For the text-containing cell, return its midpoint in [x, y] coordinate format. 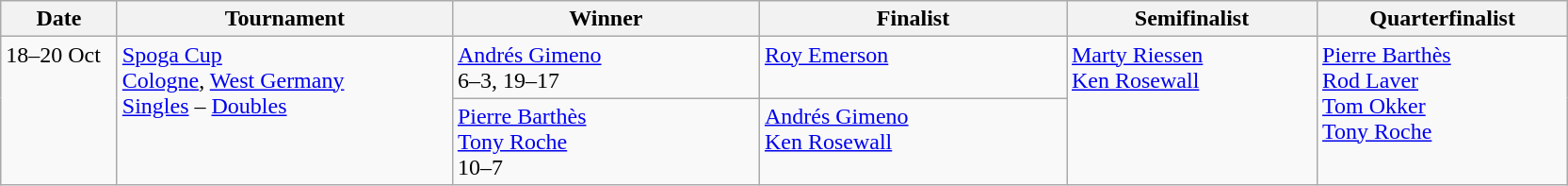
Winner [606, 19]
Andrés Gimeno 6–3, 19–17 [606, 68]
Spoga CupCologne, West GermanySingles – Doubles [284, 111]
Andrés Gimeno Ken Rosewall [913, 142]
Semifinalist [1191, 19]
Tournament [284, 19]
Roy Emerson [913, 68]
18–20 Oct [59, 111]
Date [59, 19]
Finalist [913, 19]
Quarterfinalist [1443, 19]
Pierre Barthès Rod Laver Tom Okker Tony Roche [1443, 111]
Pierre Barthès Tony Roche 10–7 [606, 142]
Marty Riessen Ken Rosewall [1191, 111]
